Capture the cell that displays the provided text and extract its (X, Y) central coordinate. 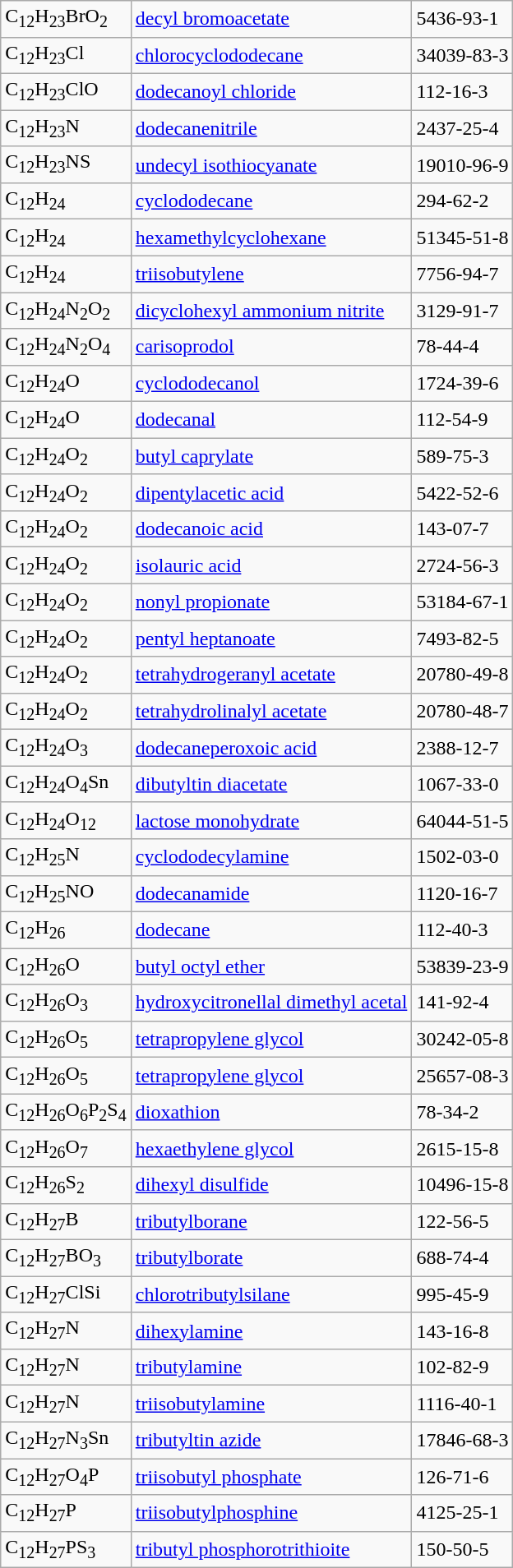
triisobutylene (271, 274)
78-44-4 (462, 347)
1502-03-0 (462, 857)
1724-39-6 (462, 383)
tributylborate (271, 1257)
dodecanenitrile (271, 128)
cyclododecylamine (271, 857)
tributyl phosphorotrithioite (271, 1549)
dioxathion (271, 1112)
decyl bromoacetate (271, 19)
2388-12-7 (462, 748)
butyl caprylate (271, 456)
tributylamine (271, 1367)
C12H26O (66, 966)
78-34-2 (462, 1112)
triisobutylamine (271, 1404)
carisoprodol (271, 347)
112-16-3 (462, 91)
20780-49-8 (462, 675)
nonyl propionate (271, 602)
141-92-4 (462, 1003)
C12H27BO3 (66, 1257)
51345-51-8 (462, 238)
C12H27ClSi (66, 1294)
2437-25-4 (462, 128)
64044-51-5 (462, 820)
294-62-2 (462, 201)
dipentylacetic acid (271, 492)
688-74-4 (462, 1257)
3129-91-7 (462, 311)
dodecane (271, 929)
C12H27O4P (66, 1476)
C12H27B (66, 1221)
C12H23NS (66, 164)
C12H23N (66, 128)
C12H27PS3 (66, 1549)
C12H24O4Sn (66, 784)
undecyl isothiocyanate (271, 164)
995-45-9 (462, 1294)
53184-67-1 (462, 602)
1067-33-0 (462, 784)
dodecanamide (271, 893)
C12H24O12 (66, 820)
tetrahydrogeranyl acetate (271, 675)
C12H26S2 (66, 1185)
C12H23Cl (66, 55)
tetrahydrolinalyl acetate (271, 711)
dihexyl disulfide (271, 1185)
C12H26O7 (66, 1148)
pentyl heptanoate (271, 639)
dibutyltin diacetate (271, 784)
589-75-3 (462, 456)
150-50-5 (462, 1549)
19010-96-9 (462, 164)
2724-56-3 (462, 565)
25657-08-3 (462, 1076)
112-54-9 (462, 420)
122-56-5 (462, 1221)
dodecanal (271, 420)
C12H25NO (66, 893)
hydroxycitronellal dimethyl acetal (271, 1003)
4125-25-1 (462, 1513)
isolauric acid (271, 565)
C12H26O6P2S4 (66, 1112)
30242-05-8 (462, 1039)
C12H25N (66, 857)
C12H24N2O2 (66, 311)
C12H24N2O4 (66, 347)
triisobutylphosphine (271, 1513)
10496-15-8 (462, 1185)
chlorotributylsilane (271, 1294)
cyclododecane (271, 201)
lactose monohydrate (271, 820)
7756-94-7 (462, 274)
C12H27N3Sn (66, 1440)
dicyclohexyl ammonium nitrite (271, 311)
hexaethylene glycol (271, 1148)
34039-83-3 (462, 55)
dodecanoic acid (271, 529)
tributyltin azide (271, 1440)
dihexylamine (271, 1330)
dodecaneperoxoic acid (271, 748)
53839-23-9 (462, 966)
C12H23BrO2 (66, 19)
102-82-9 (462, 1367)
hexamethylcyclohexane (271, 238)
112-40-3 (462, 929)
cyclododecanol (271, 383)
C12H26 (66, 929)
triisobutyl phosphate (271, 1476)
20780-48-7 (462, 711)
C12H23ClO (66, 91)
C12H27P (66, 1513)
chlorocyclododecane (271, 55)
7493-82-5 (462, 639)
C12H24O3 (66, 748)
1120-16-7 (462, 893)
butyl octyl ether (271, 966)
126-71-6 (462, 1476)
1116-40-1 (462, 1404)
5422-52-6 (462, 492)
143-16-8 (462, 1330)
17846-68-3 (462, 1440)
tributylborane (271, 1221)
2615-15-8 (462, 1148)
C12H26O3 (66, 1003)
143-07-7 (462, 529)
5436-93-1 (462, 19)
dodecanoyl chloride (271, 91)
